Detect which cell encompasses the target text, then output its (x, y) center coordinate. 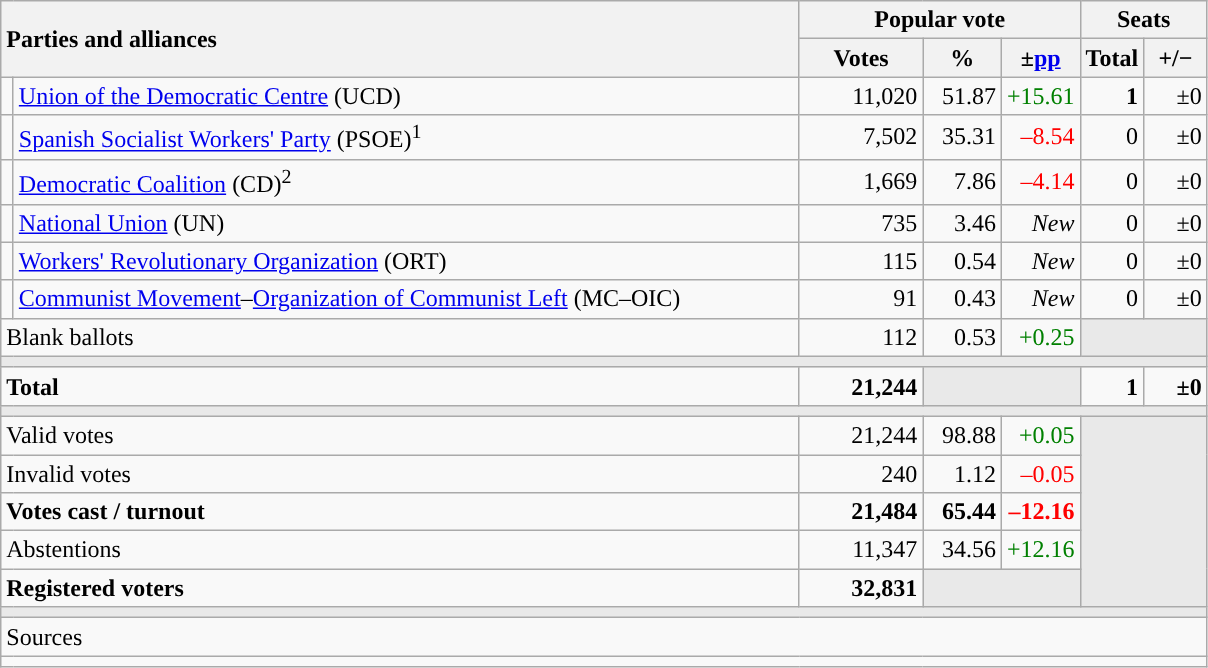
21,484 (861, 512)
Popular vote (940, 20)
115 (861, 261)
–12.16 (1040, 512)
Blank ballots (400, 337)
7.86 (962, 182)
Spanish Socialist Workers' Party (PSOE)1 (406, 138)
+0.05 (1040, 435)
National Union (UN) (406, 223)
% (962, 58)
0.53 (962, 337)
112 (861, 337)
+/− (1176, 58)
+12.16 (1040, 550)
Votes (861, 58)
1.12 (962, 474)
11,020 (861, 96)
Votes cast / turnout (400, 512)
65.44 (962, 512)
–8.54 (1040, 138)
1,669 (861, 182)
Union of the Democratic Centre (UCD) (406, 96)
–4.14 (1040, 182)
±pp (1040, 58)
+15.61 (1040, 96)
91 (861, 299)
Democratic Coalition (CD)2 (406, 182)
98.88 (962, 435)
3.46 (962, 223)
Communist Movement–Organization of Communist Left (MC–OIC) (406, 299)
Sources (604, 637)
+0.25 (1040, 337)
Workers' Revolutionary Organization (ORT) (406, 261)
Seats (1144, 20)
Valid votes (400, 435)
11,347 (861, 550)
–0.05 (1040, 474)
0.54 (962, 261)
0.43 (962, 299)
51.87 (962, 96)
240 (861, 474)
Parties and alliances (400, 39)
7,502 (861, 138)
35.31 (962, 138)
32,831 (861, 588)
Abstentions (400, 550)
Registered voters (400, 588)
735 (861, 223)
34.56 (962, 550)
Invalid votes (400, 474)
